Pinpoint the cell where the given text exists, returning its (X, Y) midpoint coordinate. 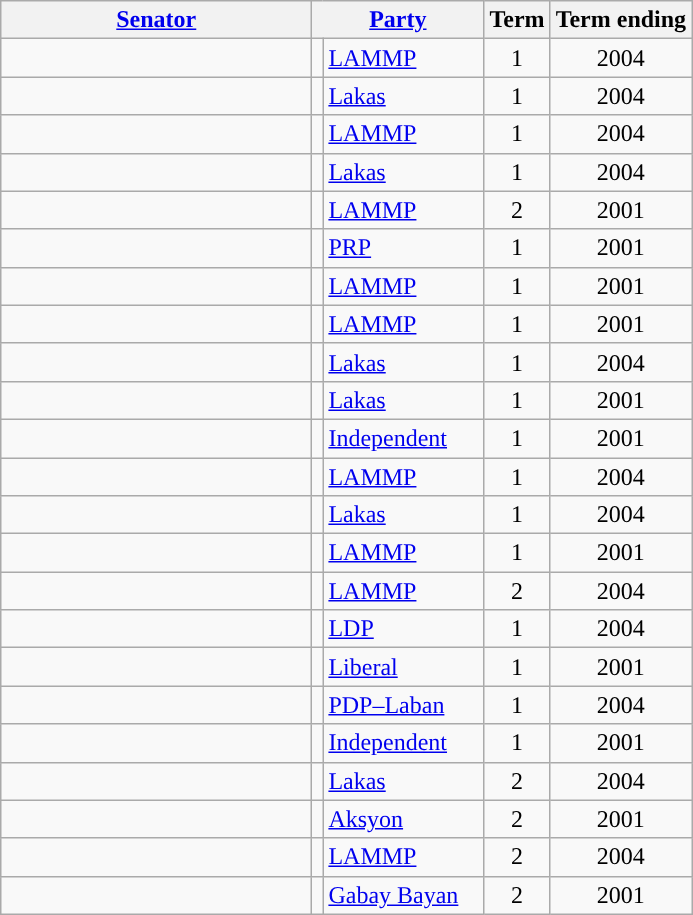
Liberal (404, 667)
Term (517, 20)
Party (398, 20)
LDP (404, 629)
PDP–Laban (404, 705)
Aksyon (404, 819)
Senator (156, 20)
Gabay Bayan (404, 895)
PRP (404, 248)
Term ending (621, 20)
